Capture the cell that displays the provided text and extract its [X, Y] central coordinate. 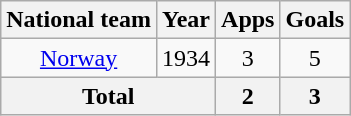
5 [315, 58]
1934 [186, 58]
Norway [79, 58]
2 [248, 96]
Total [108, 96]
National team [79, 20]
Apps [248, 20]
Year [186, 20]
Goals [315, 20]
